Find where the given text appears and provide that cell's center as [x, y] coordinate. 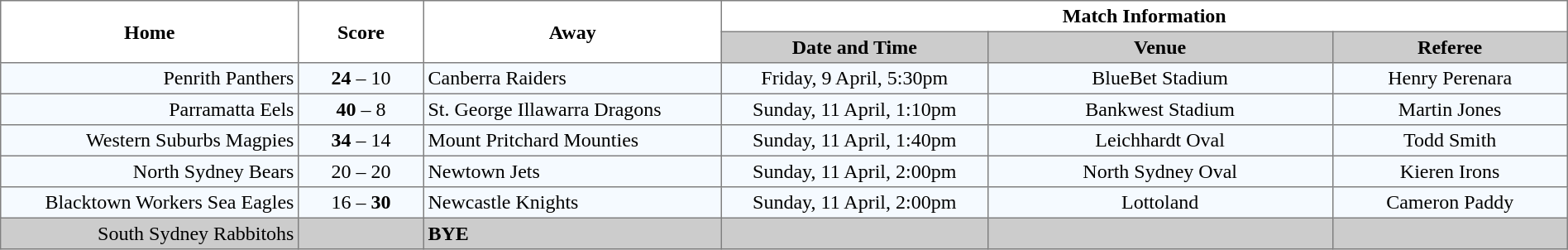
34 – 14 [361, 141]
Referee [1450, 47]
Henry Perenara [1450, 79]
16 – 30 [361, 203]
Western Suburbs Magpies [150, 141]
Todd Smith [1450, 141]
Date and Time [854, 47]
20 – 20 [361, 171]
Home [150, 31]
Lottoland [1159, 203]
North Sydney Oval [1159, 171]
Bankwest Stadium [1159, 109]
Sunday, 11 April, 1:10pm [854, 109]
Parramatta Eels [150, 109]
Martin Jones [1450, 109]
Score [361, 31]
Newtown Jets [572, 171]
Friday, 9 April, 5:30pm [854, 79]
BlueBet Stadium [1159, 79]
Leichhardt Oval [1159, 141]
Blacktown Workers Sea Eagles [150, 203]
BYE [572, 233]
South Sydney Rabbitohs [150, 233]
Match Information [1145, 17]
24 – 10 [361, 79]
Canberra Raiders [572, 79]
Penrith Panthers [150, 79]
Away [572, 31]
Venue [1159, 47]
Newcastle Knights [572, 203]
Mount Pritchard Mounties [572, 141]
Kieren Irons [1450, 171]
St. George Illawarra Dragons [572, 109]
Sunday, 11 April, 1:40pm [854, 141]
Cameron Paddy [1450, 203]
40 – 8 [361, 109]
North Sydney Bears [150, 171]
